Locate the cell with the specified text and output its (x, y) center coordinate. 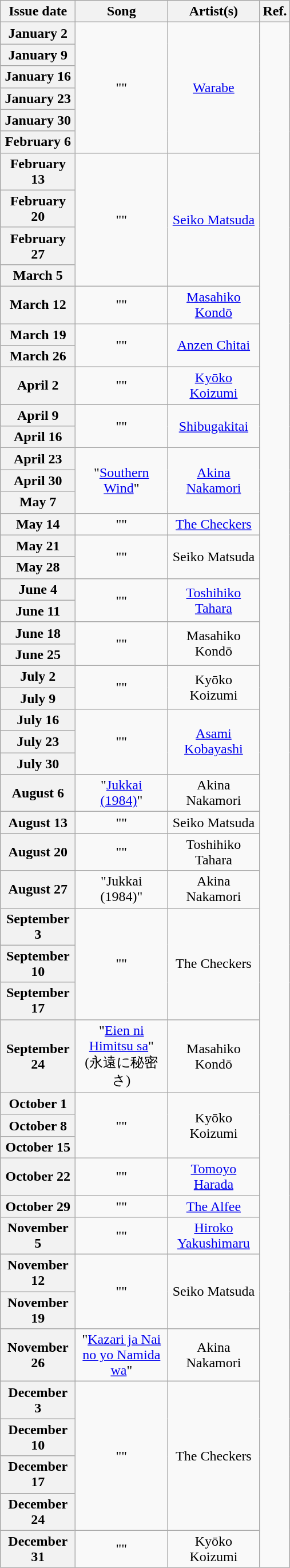
September 24 (38, 1056)
April 16 (38, 437)
June 18 (38, 633)
Anzen Chitai (214, 346)
January 30 (38, 120)
October 1 (38, 1103)
March 19 (38, 335)
October 8 (38, 1125)
September 3 (38, 927)
February 27 (38, 246)
May 14 (38, 524)
July 30 (38, 764)
June 4 (38, 589)
Warabe (214, 88)
November 19 (38, 1310)
April 23 (38, 459)
May 7 (38, 502)
October 22 (38, 1176)
March 26 (38, 356)
Ref. (275, 11)
November 26 (38, 1355)
February 6 (38, 142)
December 17 (38, 1475)
December 24 (38, 1511)
July 9 (38, 698)
July 23 (38, 742)
October 29 (38, 1206)
February 13 (38, 172)
Artist(s) (214, 11)
Issue date (38, 11)
Song (121, 11)
"Kazari ja Nai no yo Namida wa" (121, 1355)
January 23 (38, 98)
Asami Kobayashi (214, 742)
June 25 (38, 654)
September 10 (38, 963)
January 2 (38, 33)
July 2 (38, 676)
Hiroko Yakushimaru (214, 1236)
Tomoyo Harada (214, 1176)
March 5 (38, 275)
April 9 (38, 415)
April 2 (38, 386)
August 27 (38, 889)
Shibugakitai (214, 426)
October 15 (38, 1147)
July 16 (38, 720)
August 6 (38, 793)
January 9 (38, 55)
August 20 (38, 852)
December 10 (38, 1437)
June 11 (38, 611)
March 12 (38, 304)
January 16 (38, 77)
May 21 (38, 546)
May 28 (38, 567)
"Eien ni Himitsu sa" (永遠に秘密さ) (121, 1056)
"Southern Wind" (121, 481)
November 12 (38, 1273)
November 5 (38, 1236)
August 13 (38, 823)
April 30 (38, 481)
February 20 (38, 208)
December 31 (38, 1549)
September 17 (38, 1001)
December 3 (38, 1400)
The Alfee (214, 1206)
